Search for the cell housing the specified text and yield its [x, y] center coordinate. 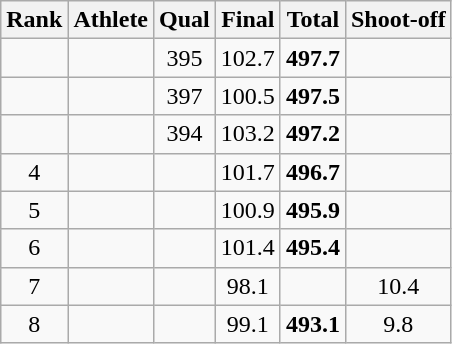
103.2 [248, 134]
493.1 [312, 324]
8 [34, 324]
395 [185, 58]
394 [185, 134]
4 [34, 172]
495.4 [312, 248]
10.4 [398, 286]
497.5 [312, 96]
6 [34, 248]
102.7 [248, 58]
Athlete [111, 20]
98.1 [248, 286]
Qual [185, 20]
Total [312, 20]
497.2 [312, 134]
Shoot-off [398, 20]
7 [34, 286]
5 [34, 210]
99.1 [248, 324]
397 [185, 96]
496.7 [312, 172]
495.9 [312, 210]
497.7 [312, 58]
100.9 [248, 210]
101.7 [248, 172]
101.4 [248, 248]
Final [248, 20]
9.8 [398, 324]
Rank [34, 20]
100.5 [248, 96]
